Detect which cell encompasses the target text, then output its [X, Y] center coordinate. 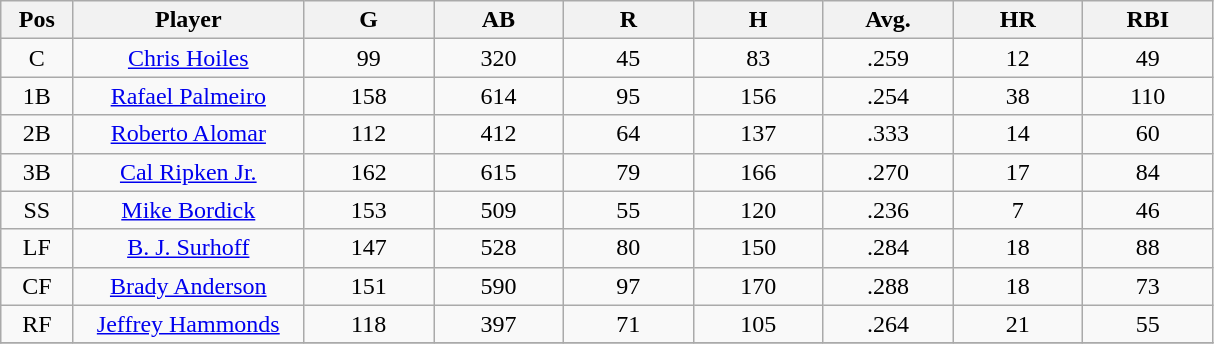
79 [628, 172]
95 [628, 96]
SS [37, 210]
Mike Bordick [188, 210]
71 [628, 324]
7 [1018, 210]
21 [1018, 324]
.236 [888, 210]
614 [499, 96]
49 [1148, 58]
118 [369, 324]
60 [1148, 134]
17 [1018, 172]
Cal Ripken Jr. [188, 172]
105 [758, 324]
137 [758, 134]
Avg. [888, 20]
509 [499, 210]
528 [499, 248]
.259 [888, 58]
Roberto Alomar [188, 134]
AB [499, 20]
CF [37, 286]
Player [188, 20]
166 [758, 172]
320 [499, 58]
162 [369, 172]
84 [1148, 172]
153 [369, 210]
.264 [888, 324]
.270 [888, 172]
14 [1018, 134]
80 [628, 248]
12 [1018, 58]
120 [758, 210]
RBI [1148, 20]
46 [1148, 210]
38 [1018, 96]
64 [628, 134]
150 [758, 248]
.254 [888, 96]
.288 [888, 286]
B. J. Surhoff [188, 248]
H [758, 20]
Brady Anderson [188, 286]
615 [499, 172]
156 [758, 96]
97 [628, 286]
Jeffrey Hammonds [188, 324]
R [628, 20]
590 [499, 286]
151 [369, 286]
110 [1148, 96]
Rafael Palmeiro [188, 96]
412 [499, 134]
73 [1148, 286]
.284 [888, 248]
45 [628, 58]
Chris Hoiles [188, 58]
397 [499, 324]
170 [758, 286]
147 [369, 248]
112 [369, 134]
1B [37, 96]
.333 [888, 134]
158 [369, 96]
3B [37, 172]
83 [758, 58]
HR [1018, 20]
C [37, 58]
Pos [37, 20]
LF [37, 248]
99 [369, 58]
88 [1148, 248]
RF [37, 324]
G [369, 20]
2B [37, 134]
